Extract the (x, y) coordinate from the center of the cell holding the provided text.  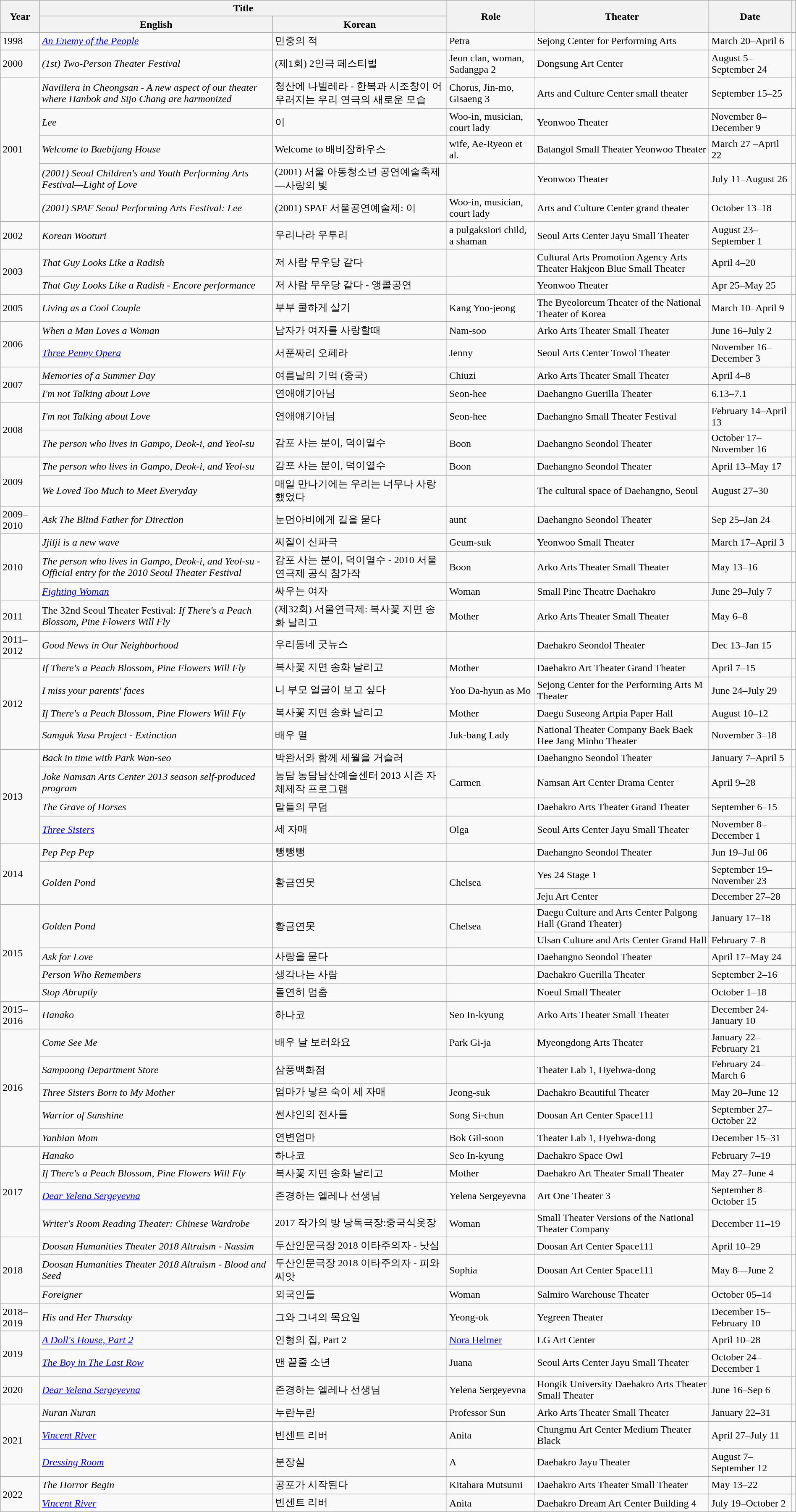
맨 끝줄 소년 (359, 1362)
Nuran Nuran (156, 1413)
2007 (20, 385)
Date (750, 16)
We Loved Too Much to Meet Everyday (156, 491)
2019 (20, 1354)
April 4–20 (750, 263)
외국인들 (359, 1295)
Joke Namsan Arts Center 2013 season self-produced program (156, 782)
Daegu Culture and Arts Center Palgong Hall (Grand Theater) (622, 918)
저 사람 무우당 같다 - 앵콜공연 (359, 286)
Person Who Remembers (156, 974)
Cultural Arts Promotion Agency Arts Theater Hakjeon Blue Small Theater (622, 263)
A Doll's House, Part 2 (156, 1340)
2009–2010 (20, 520)
May 27–June 4 (750, 1173)
2020 (20, 1390)
남자가 여자를 사랑할때 (359, 331)
National Theater Company Baek Baek Hee Jang Minho Theater (622, 736)
공포가 시작된다 (359, 1485)
Daehakro Arts Theater Small Theater (622, 1485)
배우 멸 (359, 736)
Back in time with Park Wan-seo (156, 759)
April 27–July 11 (750, 1436)
Doosan Humanities Theater 2018 Altruism - Nassim (156, 1246)
April 4–8 (750, 375)
Dressing Room (156, 1462)
Writer's Room Reading Theater: Chinese Wardrobe (156, 1223)
October 17–November 16 (750, 444)
The Horror Begin (156, 1485)
우리동네 굿뉴스 (359, 645)
LG Art Center (622, 1340)
A (490, 1462)
Chiuzi (490, 375)
April 7–15 (750, 668)
The cultural space of Daehangno, Seoul (622, 491)
Daehakro Arts Theater Grand Theater (622, 807)
우리나라 우투리 (359, 235)
매일 만나기에는 우리는 너무나 사랑했었다 (359, 491)
February 7–19 (750, 1156)
2011 (20, 616)
An Enemy of the People (156, 41)
(2001) SPAF Seoul Performing Arts Festival: Lee (156, 208)
November 8–December 9 (750, 123)
Dec 13–Jan 15 (750, 645)
사랑을 묻다 (359, 957)
Warrior of Sunshine (156, 1115)
September 19–November 23 (750, 874)
Yoo Da-hyun as Mo (490, 690)
Daehangno Small Theater Festival (622, 416)
두산인문극장 2018 이타주의자 - 피와 씨앗 (359, 1270)
Korean Wooturi (156, 235)
2000 (20, 64)
Hongik University Daehakro Arts Theater Small Theater (622, 1390)
돌연히 멈춤 (359, 993)
January 17–18 (750, 918)
That Guy Looks Like a Radish - Encore performance (156, 286)
Daehakro Seondol Theater (622, 645)
The 32nd Seoul Theater Festival: If There's a Peach Blossom, Pine Flowers Will Fly (156, 616)
Daehakro Jayu Theater (622, 1462)
Sampoong Department Store (156, 1070)
6.13–7.1 (750, 394)
September 27–October 22 (750, 1115)
Welcome to 배비장하우스 (359, 150)
2013 (20, 796)
Sejong Center for the Performing Arts M Theater (622, 690)
Jeon clan, woman, Sadangpa 2 (490, 64)
청산에 나빌레라 - 한복과 시조창이 어우러지는 우리 연극의 새로운 모습 (359, 93)
Daehakro Dream Art Center Building 4 (622, 1503)
인형의 집, Part 2 (359, 1340)
Jenny (490, 353)
2009 (20, 481)
Jun 19–Jul 06 (750, 853)
Sep 25–Jan 24 (750, 520)
(2001) SPAF 서울공연예술제: 이 (359, 208)
분장실 (359, 1462)
Nam-soo (490, 331)
April 9–28 (750, 782)
June 24–July 29 (750, 690)
December 15–31 (750, 1137)
The person who lives in Gampo, Deok-i, and Yeol-su - Official entry for the 2010 Seoul Theater Festival (156, 567)
June 16–Sep 6 (750, 1390)
Juk-bang Lady (490, 736)
Welcome to Baebijang House (156, 150)
Ask The Blind Father for Direction (156, 520)
April 13–May 17 (750, 466)
September 2–16 (750, 974)
Daegu Suseong Artpia Paper Hall (622, 713)
October 13–18 (750, 208)
Arts and Culture Center grand theater (622, 208)
배우 날 보러와요 (359, 1042)
(제32회) 서울연극제: 복사꽃 지면 송화 날리고 (359, 616)
(2001) Seoul Children's and Youth Performing Arts Festival—Light of Love (156, 179)
October 1–18 (750, 993)
2012 (20, 704)
Namsan Art Center Drama Center (622, 782)
Pep Pep Pep (156, 853)
May 6–8 (750, 616)
Navillera in Cheongsan - A new aspect of our theater where Hanbok and Sijo Chang are harmonized (156, 93)
Three Sisters Born to My Mother (156, 1093)
Yegreen Theater (622, 1317)
March 27 –April 22 (750, 150)
2001 (20, 150)
February 14–April 13 (750, 416)
Batangol Small Theater Yeonwoo Theater (622, 150)
November 3–18 (750, 736)
여름날의 기억 (중국) (359, 375)
누란누란 (359, 1413)
그와 그녀의 목요일 (359, 1317)
Daehakro Art Theater Small Theater (622, 1173)
September 8–October 15 (750, 1196)
March 20–April 6 (750, 41)
Art One Theater 3 (622, 1196)
August 27–30 (750, 491)
세 자매 (359, 830)
English (156, 24)
삼풍백화점 (359, 1070)
Petra (490, 41)
Ulsan Culture and Arts Center Grand Hall (622, 940)
Chungmu Art Center Medium Theater Black (622, 1436)
찌질이 신파극 (359, 543)
May 20–June 12 (750, 1093)
Sophia (490, 1270)
July 11–August 26 (750, 179)
Small Pine Theatre Daehakro (622, 591)
말들의 무덤 (359, 807)
July 19–October 2 (750, 1503)
눈먼아비에게 길을 묻다 (359, 520)
Yes 24 Stage 1 (622, 874)
The Byeoloreum Theater of the National Theater of Korea (622, 307)
December 24-January 10 (750, 1015)
Samguk Yusa Project - Extinction (156, 736)
2022 (20, 1494)
Theater (622, 16)
Doosan Humanities Theater 2018 Altruism - Blood and Seed (156, 1270)
April 10–28 (750, 1340)
2017 (20, 1192)
감포 사는 분이, 덕이열수 - 2010 서울연극제 공식 참가작 (359, 567)
September 15–25 (750, 93)
April 10–29 (750, 1246)
August 10–12 (750, 713)
May 13–22 (750, 1485)
썬샤인의 전사들 (359, 1115)
Korean (359, 24)
Geum-suk (490, 543)
Yanbian Mom (156, 1137)
부부 쿨하게 살기 (359, 307)
Ask for Love (156, 957)
생각나는 사람 (359, 974)
2014 (20, 874)
2018–2019 (20, 1317)
a pulgaksiori child, a shaman (490, 235)
When a Man Loves a Woman (156, 331)
Jeong-suk (490, 1093)
2006 (20, 344)
Seoul Arts Center Towol Theater (622, 353)
Role (490, 16)
니 부모 얼굴이 보고 싶다 (359, 690)
August 23–September 1 (750, 235)
November 16–December 3 (750, 353)
September 6–15 (750, 807)
Kitahara Mutsumi (490, 1485)
The Grave of Horses (156, 807)
Daehakro Beautiful Theater (622, 1093)
Park Gi-ja (490, 1042)
December 27–28 (750, 897)
November 8–December 1 (750, 830)
May 8—June 2 (750, 1270)
February 24–March 6 (750, 1070)
뺑뺑뺑 (359, 853)
2018 (20, 1270)
이 (359, 123)
March 10–April 9 (750, 307)
(1st) Two-Person Theater Festival (156, 64)
Song Si-chun (490, 1115)
Professor Sun (490, 1413)
Apr 25–May 25 (750, 286)
Lee (156, 123)
(2001) 서울 아동청소년 공연예술축제—사랑의 빛 (359, 179)
April 17–May 24 (750, 957)
January 22–February 21 (750, 1042)
Good News in Our Neighborhood (156, 645)
민중의 적 (359, 41)
저 사람 무우당 같다 (359, 263)
October 24–December 1 (750, 1362)
Noeul Small Theater (622, 993)
August 5–September 24 (750, 64)
Yeonwoo Small Theater (622, 543)
February 7–8 (750, 940)
엄마가 낳은 숙이 세 자매 (359, 1093)
서푼짜리 오페라 (359, 353)
June 29–July 7 (750, 591)
That Guy Looks Like a Radish (156, 263)
Myeongdong Arts Theater (622, 1042)
2010 (20, 567)
Yeong-ok (490, 1317)
2017 작가의 방 낭독극장:중국식옷장 (359, 1223)
Come See Me (156, 1042)
Small Theater Versions of the National Theater Company (622, 1223)
Olga (490, 830)
Daehangno Guerilla Theater (622, 394)
Nora Helmer (490, 1340)
Carmen (490, 782)
박완서와 함께 세월을 거슬러 (359, 759)
2005 (20, 307)
Arts and Culture Center small theater (622, 93)
Fighting Woman (156, 591)
wife, Ae-Ryeon et al. (490, 150)
August 7–September 12 (750, 1462)
December 15–February 10 (750, 1317)
Jjilji is a new wave (156, 543)
2015 (20, 953)
Sejong Center for Performing Arts (622, 41)
Jeju Art Center (622, 897)
January 22–31 (750, 1413)
Kang Yoo-jeong (490, 307)
2021 (20, 1440)
농담 농담남산예술센터 2013 시즌 자체제작 프로그램 (359, 782)
Juana (490, 1362)
I miss your parents' faces (156, 690)
Three Sisters (156, 830)
2011–2012 (20, 645)
June 16–July 2 (750, 331)
Three Penny Opera (156, 353)
Salmiro Warehouse Theater (622, 1295)
His and Her Thursday (156, 1317)
The Boy in The Last Row (156, 1362)
aunt (490, 520)
Living as a Cool Couple (156, 307)
연변엄마 (359, 1137)
Daehakro Art Theater Grand Theater (622, 668)
December 11–19 (750, 1223)
Chorus, Jin-mo, Gisaeng 3 (490, 93)
Title (243, 8)
Foreigner (156, 1295)
싸우는 여자 (359, 591)
October 05–14 (750, 1295)
Dongsung Art Center (622, 64)
January 7–April 5 (750, 759)
(제1회) 2인극 페스티벌 (359, 64)
Year (20, 16)
Stop Abruptly (156, 993)
2016 (20, 1088)
두산인문극장 2018 이타주의자 - 낫심 (359, 1246)
2003 (20, 272)
Daehakro Space Owl (622, 1156)
2008 (20, 430)
May 13–16 (750, 567)
2015–2016 (20, 1015)
1998 (20, 41)
Bok Gil-soon (490, 1137)
Memories of a Summer Day (156, 375)
2002 (20, 235)
Daehakro Guerilla Theater (622, 974)
March 17–April 3 (750, 543)
